Pinpoint the cell where the given text exists, returning its (X, Y) midpoint coordinate. 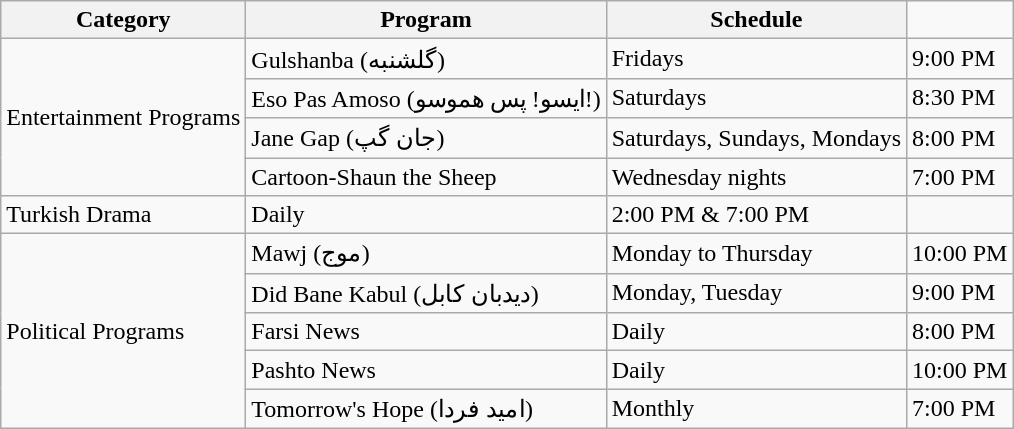
Eso Pas Amoso (ایسو! پس هموسو!) (426, 98)
Political Programs (124, 332)
Entertainment Programs (124, 118)
8:30 PM (960, 98)
Wednesday nights (756, 177)
Saturdays (756, 98)
Program (426, 20)
Monthly (756, 409)
Farsi News (426, 332)
Did Bane Kabul (دیدبان کابل) (426, 293)
Tomorrow's Hope (امید فردا) (426, 409)
Jane Gap (جان گپ) (426, 138)
Monday, Tuesday (756, 293)
Category (124, 20)
Saturdays, Sundays, Mondays (756, 138)
Turkish Drama (124, 215)
Mawj (موج) (426, 254)
Monday to Thursday (756, 254)
Cartoon-Shaun the Sheep (426, 177)
2:00 PM & 7:00 PM (756, 215)
Fridays (756, 59)
Pashto News (426, 370)
Schedule (756, 20)
Gulshanba (گلشنبه) (426, 59)
